Find where the given text appears and provide that cell's center as [x, y] coordinate. 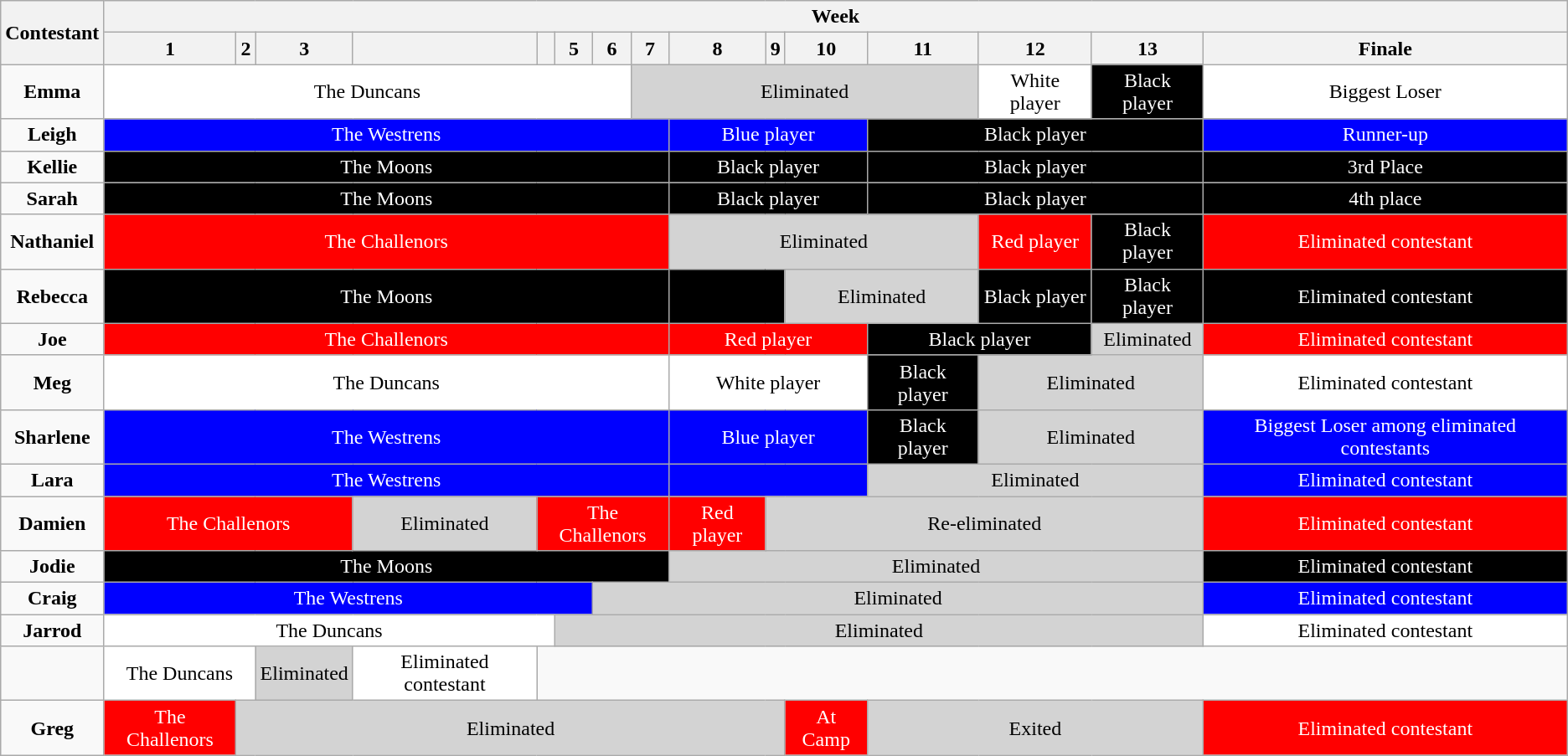
13 [1148, 49]
8 [717, 49]
Rebecca [52, 296]
Craig [52, 599]
1 [170, 49]
Nathaniel [52, 241]
Lara [52, 480]
Kellie [52, 167]
Jodie [52, 567]
3rd Place [1385, 167]
Contestant [52, 33]
Emma [52, 92]
4th place [1385, 198]
Jarrod [52, 630]
9 [776, 49]
Biggest Loser [1385, 92]
6 [611, 49]
Sharlene [52, 437]
7 [650, 49]
Finale [1385, 49]
3 [304, 49]
Runner-up [1385, 135]
11 [923, 49]
5 [573, 49]
Sarah [52, 198]
Greg [52, 728]
Re-eliminated [984, 522]
At Camp [826, 728]
Meg [52, 382]
Joe [52, 339]
Biggest Loser among eliminated contestants [1385, 437]
Exited [1035, 728]
2 [246, 49]
12 [1035, 49]
Damien [52, 522]
Week [836, 17]
Leigh [52, 135]
10 [826, 49]
